Return [X, Y] of the center of cell containing provided text 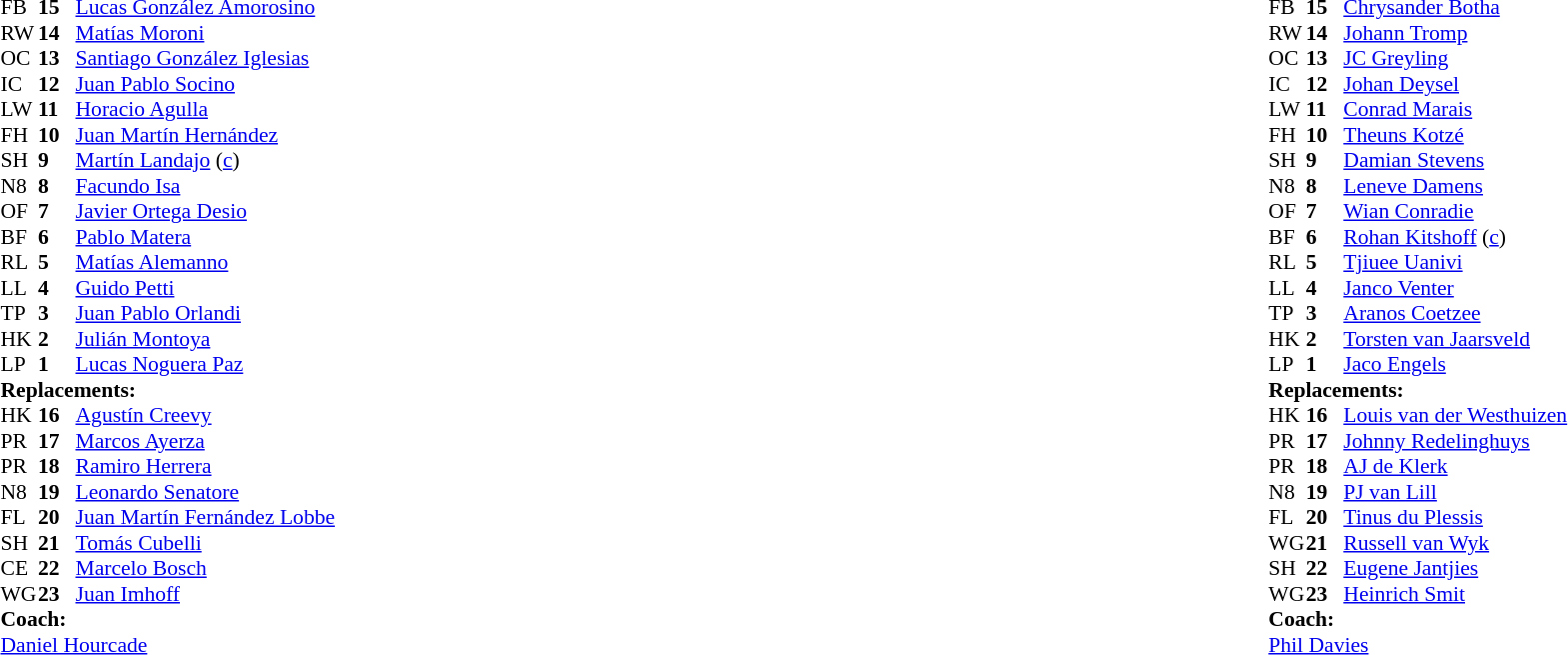
Wian Conradie [1455, 211]
Marcos Ayerza [206, 441]
Matías Alemanno [206, 263]
Leonardo Senatore [206, 492]
Juan Pablo Socino [206, 84]
Leneve Damens [1455, 186]
Santiago González Iglesias [206, 59]
CE [19, 569]
Ramiro Herrera [206, 467]
Martín Landajo (c) [206, 161]
Conrad Marais [1455, 109]
Agustín Creevy [206, 415]
Rohan Kitshoff (c) [1455, 237]
JC Greyling [1455, 59]
Tinus du Plessis [1455, 517]
Juan Martín Hernández [206, 135]
Juan Pablo Orlandi [206, 313]
PJ van Lill [1455, 492]
Horacio Agulla [206, 109]
Eugene Jantjies [1455, 569]
Damian Stevens [1455, 161]
Javier Ortega Desio [206, 211]
Louis van der Westhuizen [1455, 415]
Lucas Noguera Paz [206, 365]
Johann Tromp [1455, 33]
Matías Moroni [206, 33]
Marcelo Bosch [206, 569]
Guido Petti [206, 288]
Janco Venter [1455, 288]
Juan Martín Fernández Lobbe [206, 517]
Tjiuee Uanivi [1455, 263]
Johan Deysel [1455, 84]
Pablo Matera [206, 237]
Tomás Cubelli [206, 543]
Theuns Kotzé [1455, 135]
Julián Montoya [206, 339]
Johnny Redelinghuys [1455, 441]
Torsten van Jaarsveld [1455, 339]
Aranos Coetzee [1455, 313]
Heinrich Smit [1455, 594]
Jaco Engels [1455, 365]
Facundo Isa [206, 186]
Russell van Wyk [1455, 543]
Juan Imhoff [206, 594]
AJ de Klerk [1455, 467]
